Scan for the cell matching the given text and deliver its [x, y] coordinate at center. 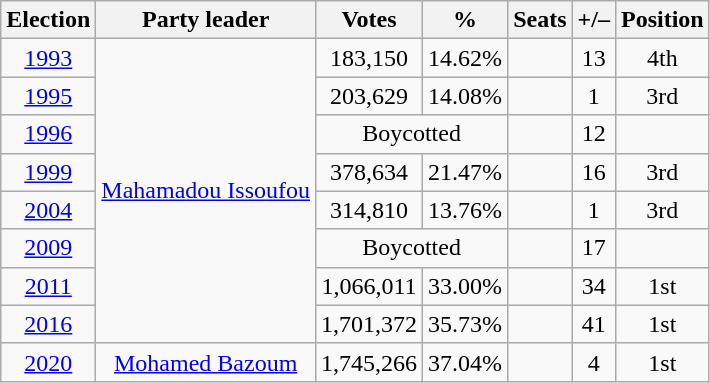
41 [594, 324]
17 [594, 248]
378,634 [370, 172]
1,745,266 [370, 362]
2004 [48, 210]
33.00% [466, 286]
12 [594, 134]
35.73% [466, 324]
Mahamadou Issoufou [206, 191]
Votes [370, 20]
4th [662, 58]
1,066,011 [370, 286]
16 [594, 172]
2009 [48, 248]
183,150 [370, 58]
203,629 [370, 96]
Position [662, 20]
+/– [594, 20]
1,701,372 [370, 324]
14.08% [466, 96]
14.62% [466, 58]
Mohamed Bazoum [206, 362]
Seats [540, 20]
Election [48, 20]
2016 [48, 324]
13.76% [466, 210]
37.04% [466, 362]
Party leader [206, 20]
13 [594, 58]
1995 [48, 96]
1993 [48, 58]
21.47% [466, 172]
% [466, 20]
314,810 [370, 210]
1996 [48, 134]
34 [594, 286]
2011 [48, 286]
2020 [48, 362]
1999 [48, 172]
4 [594, 362]
